Extract the [x, y] coordinate from the center of the cell holding the provided text.  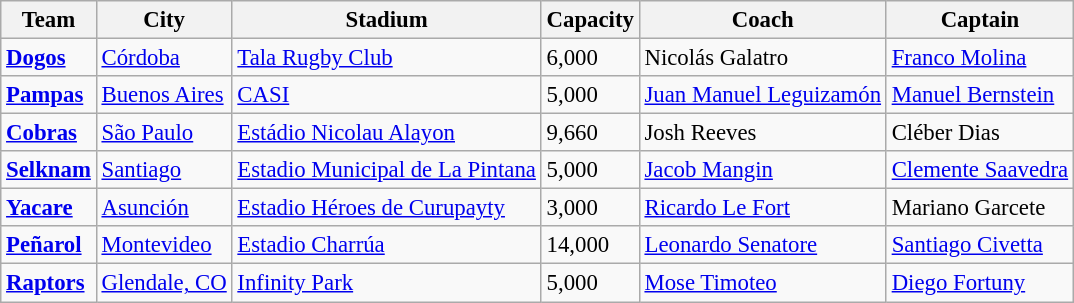
City [164, 20]
Córdoba [164, 58]
6,000 [590, 58]
Captain [980, 20]
Selknam [48, 170]
Dogos [48, 58]
Mariano Garcete [980, 208]
Santiago Civetta [980, 245]
Manuel Bernstein [980, 95]
Estadio Municipal de La Pintana [386, 170]
Santiago [164, 170]
Juan Manuel Leguizamón [762, 95]
Coach [762, 20]
Stadium [386, 20]
CASI [386, 95]
Capacity [590, 20]
Ricardo Le Fort [762, 208]
Josh Reeves [762, 133]
Tala Rugby Club [386, 58]
9,660 [590, 133]
Raptors [48, 283]
Mose Timoteo [762, 283]
Nicolás Galatro [762, 58]
Estádio Nicolau Alayon [386, 133]
Glendale, CO [164, 283]
São Paulo [164, 133]
Clemente Saavedra [980, 170]
Team [48, 20]
Pampas [48, 95]
14,000 [590, 245]
Montevideo [164, 245]
Infinity Park [386, 283]
Cobras [48, 133]
Buenos Aires [164, 95]
Jacob Mangin [762, 170]
Estadio Charrúa [386, 245]
3,000 [590, 208]
Peñarol [48, 245]
Leonardo Senatore [762, 245]
Yacare [48, 208]
Cléber Dias [980, 133]
Asunción [164, 208]
Franco Molina [980, 58]
Estadio Héroes de Curupayty [386, 208]
Diego Fortuny [980, 283]
